Search for the cell housing the specified text and yield its [X, Y] center coordinate. 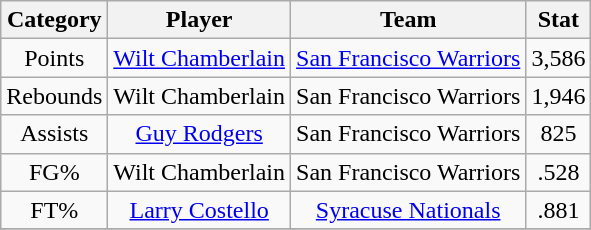
825 [558, 134]
Guy Rodgers [200, 134]
FG% [54, 172]
Syracuse Nationals [408, 210]
1,946 [558, 96]
Larry Costello [200, 210]
Points [54, 58]
Player [200, 20]
Stat [558, 20]
FT% [54, 210]
Category [54, 20]
Team [408, 20]
Assists [54, 134]
.881 [558, 210]
.528 [558, 172]
Rebounds [54, 96]
3,586 [558, 58]
